Output the (x, y) coordinate of the center of the cell containing the given text.  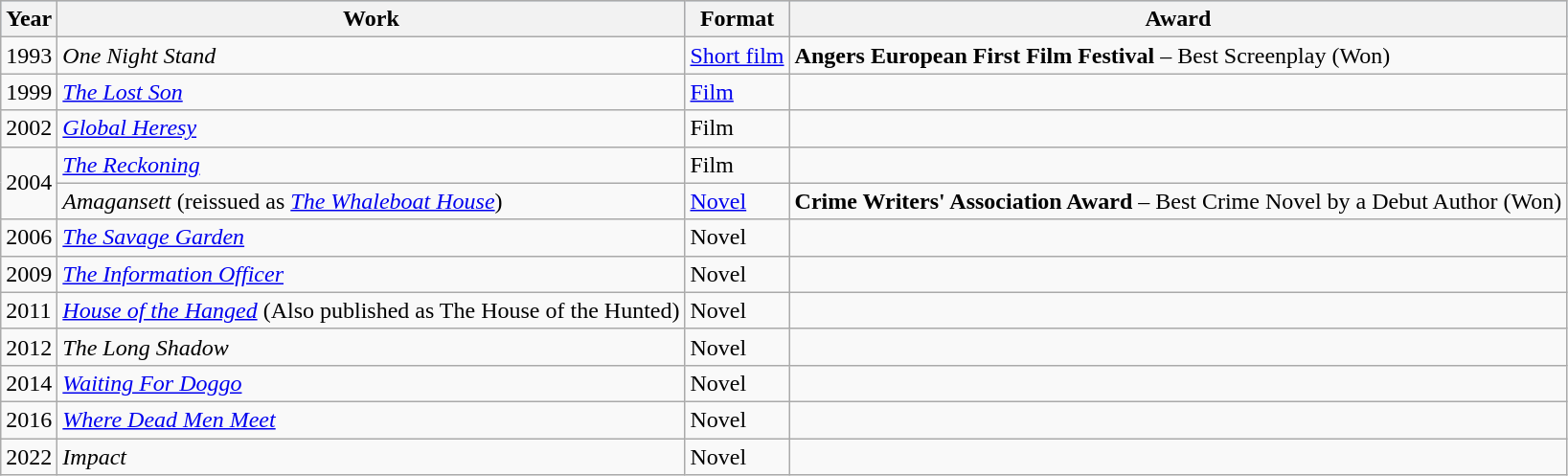
2014 (29, 383)
The Lost Son (372, 92)
Crime Writers' Association Award – Best Crime Novel by a Debut Author (Won) (1178, 201)
The Information Officer (372, 274)
The Long Shadow (372, 347)
One Night Stand (372, 56)
Waiting For Doggo (372, 383)
Where Dead Men Meet (372, 419)
Award (1178, 19)
2004 (29, 183)
2011 (29, 310)
The Reckoning (372, 165)
2002 (29, 128)
Amagansett (reissued as The Whaleboat House) (372, 201)
2022 (29, 457)
2012 (29, 347)
2006 (29, 238)
Global Heresy (372, 128)
Work (372, 19)
1993 (29, 56)
1999 (29, 92)
The Savage Garden (372, 238)
2009 (29, 274)
Angers European First Film Festival – Best Screenplay (Won) (1178, 56)
Impact (372, 457)
Year (29, 19)
Short film (738, 56)
House of the Hanged (Also published as The House of the Hunted) (372, 310)
Format (738, 19)
2016 (29, 419)
